For the text-containing cell, return its midpoint in [X, Y] coordinate format. 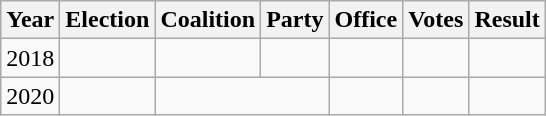
Office [366, 20]
Year [30, 20]
Votes [436, 20]
2018 [30, 58]
Result [507, 20]
Party [295, 20]
Election [108, 20]
Coalition [208, 20]
2020 [30, 96]
